Extract the (X, Y) coordinate from the center of the cell holding the provided text.  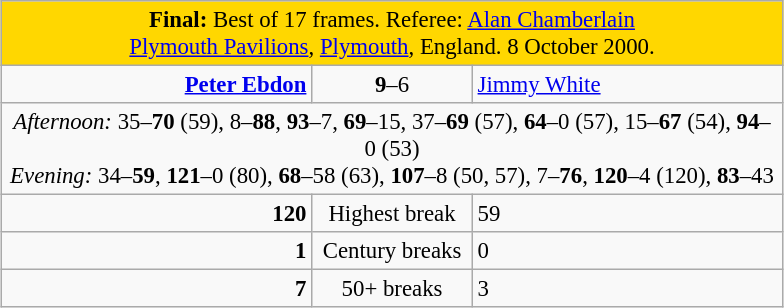
1 (156, 251)
59 (628, 214)
0 (628, 251)
Peter Ebdon (156, 85)
9–6 (392, 85)
3 (628, 289)
Century breaks (392, 251)
120 (156, 214)
7 (156, 289)
50+ breaks (392, 289)
Highest break (392, 214)
Jimmy White (628, 85)
Final: Best of 17 frames. Referee: Alan ChamberlainPlymouth Pavilions, Plymouth, England. 8 October 2000. (392, 34)
